Return the (x, y) coordinate for the center point of the cell that contains the specified text.  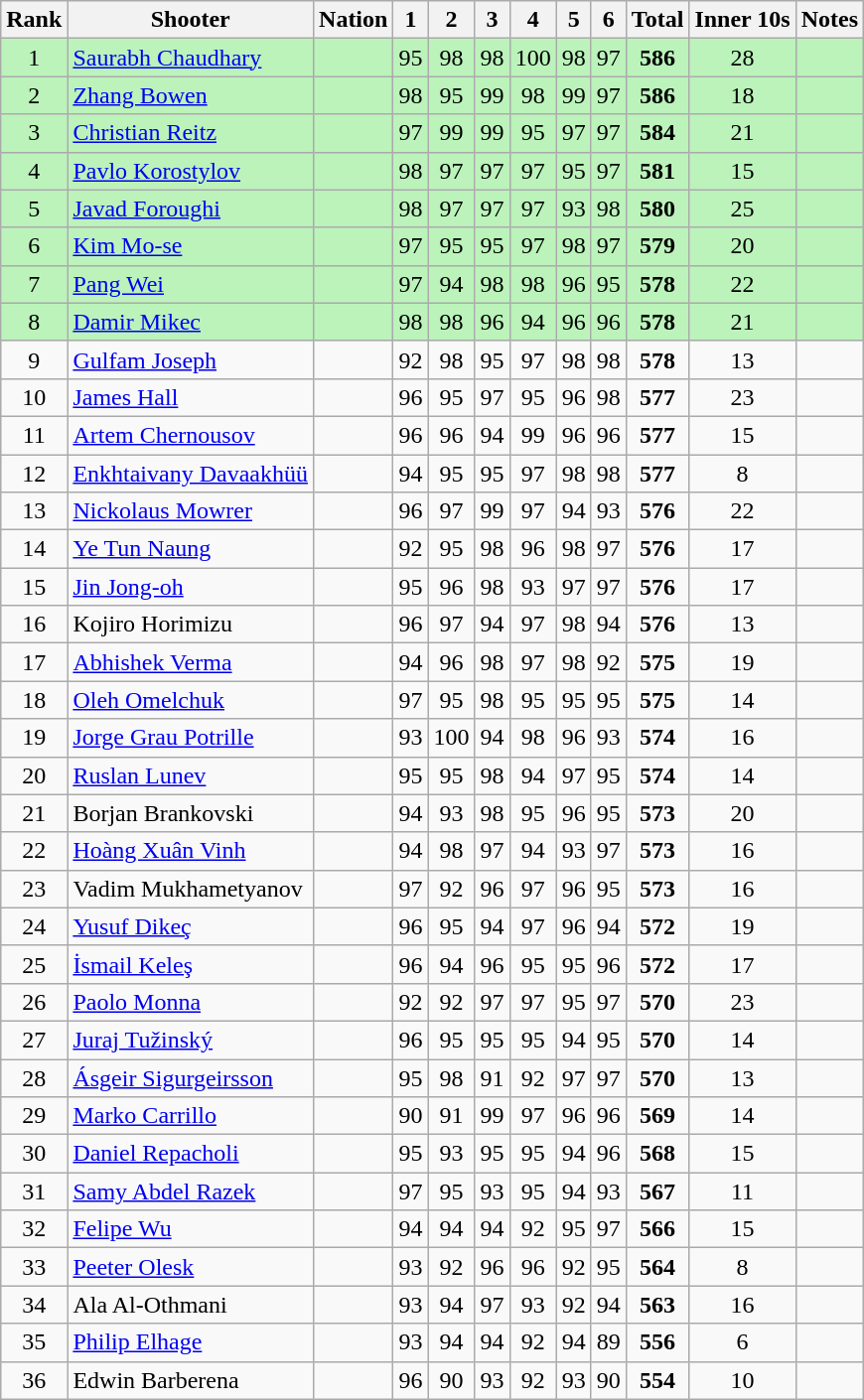
Javad Foroughi (191, 209)
James Hall (191, 397)
563 (657, 1305)
24 (34, 926)
Philip Elhage (191, 1342)
Pavlo Korostylov (191, 171)
Enkhtaivany Davaakhüü (191, 474)
Peeter Olesk (191, 1267)
Ye Tun Naung (191, 549)
584 (657, 133)
Zhang Bowen (191, 95)
Kim Mo-se (191, 246)
564 (657, 1267)
554 (657, 1380)
Oleh Omelchuk (191, 700)
Damir Mikec (191, 322)
Kojiro Horimizu (191, 625)
İsmail Keleş (191, 964)
Vadim Mukhametyanov (191, 889)
Total (657, 20)
7 (34, 284)
Shooter (191, 20)
581 (657, 171)
Felipe Wu (191, 1229)
Jorge Grau Potrille (191, 738)
31 (34, 1191)
Christian Reitz (191, 133)
32 (34, 1229)
Nickolaus Mowrer (191, 511)
Inner 10s (743, 20)
30 (34, 1154)
Pang Wei (191, 284)
12 (34, 474)
33 (34, 1267)
Edwin Barberena (191, 1380)
Saurabh Chaudhary (191, 58)
9 (34, 359)
Jin Jong-oh (191, 587)
89 (608, 1342)
Ásgeir Sigurgeirsson (191, 1077)
Marko Carrillo (191, 1116)
Samy Abdel Razek (191, 1191)
Rank (34, 20)
566 (657, 1229)
568 (657, 1154)
Ala Al-Othmani (191, 1305)
580 (657, 209)
569 (657, 1116)
Borjan Brankovski (191, 813)
Notes (829, 20)
Gulfam Joseph (191, 359)
Artem Chernousov (191, 435)
Juraj Tužinský (191, 1040)
Yusuf Dikeç (191, 926)
27 (34, 1040)
36 (34, 1380)
556 (657, 1342)
34 (34, 1305)
Hoàng Xuân Vinh (191, 851)
35 (34, 1342)
Daniel Repacholi (191, 1154)
Paolo Monna (191, 1002)
Ruslan Lunev (191, 775)
567 (657, 1191)
Nation (354, 20)
579 (657, 246)
26 (34, 1002)
29 (34, 1116)
Abhishek Verma (191, 662)
